Extract the [x, y] coordinate from the center of the cell holding the provided text.  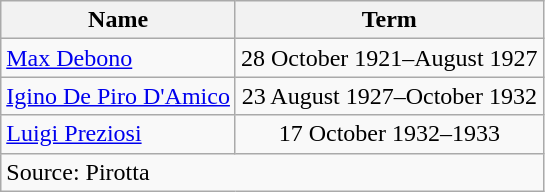
23 August 1927–October 1932 [389, 96]
Max Debono [118, 58]
Term [389, 20]
28 October 1921–August 1927 [389, 58]
17 October 1932–1933 [389, 134]
Luigi Preziosi [118, 134]
Name [118, 20]
Igino De Piro D'Amico [118, 96]
Source: Pirotta [272, 172]
